Return (x, y) of the center of cell containing provided text 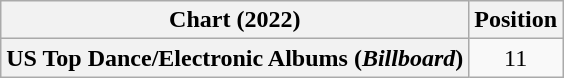
US Top Dance/Electronic Albums (Billboard) (235, 58)
Chart (2022) (235, 20)
11 (516, 58)
Position (516, 20)
